Detect which cell encompasses the target text, then output its (X, Y) center coordinate. 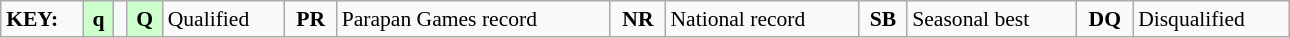
NR (638, 19)
PR (311, 19)
q (98, 19)
Seasonal best (992, 19)
Q (145, 19)
National record (762, 19)
SB (884, 19)
KEY: (42, 19)
Parapan Games record (474, 19)
Disqualified (1211, 19)
DQ (1104, 19)
Qualified (224, 19)
